Identify which cell holds the provided text, then report its [x, y] central coordinate. 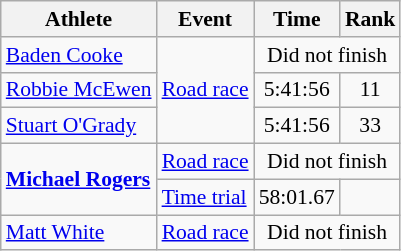
Event [206, 19]
Matt White [79, 233]
33 [370, 126]
Time trial [206, 197]
11 [370, 90]
Michael Rogers [79, 180]
Robbie McEwen [79, 90]
58:01.67 [297, 197]
Athlete [79, 19]
Time [297, 19]
Stuart O'Grady [79, 126]
Baden Cooke [79, 55]
Rank [370, 19]
